Scan for the cell matching the given text and deliver its [X, Y] coordinate at center. 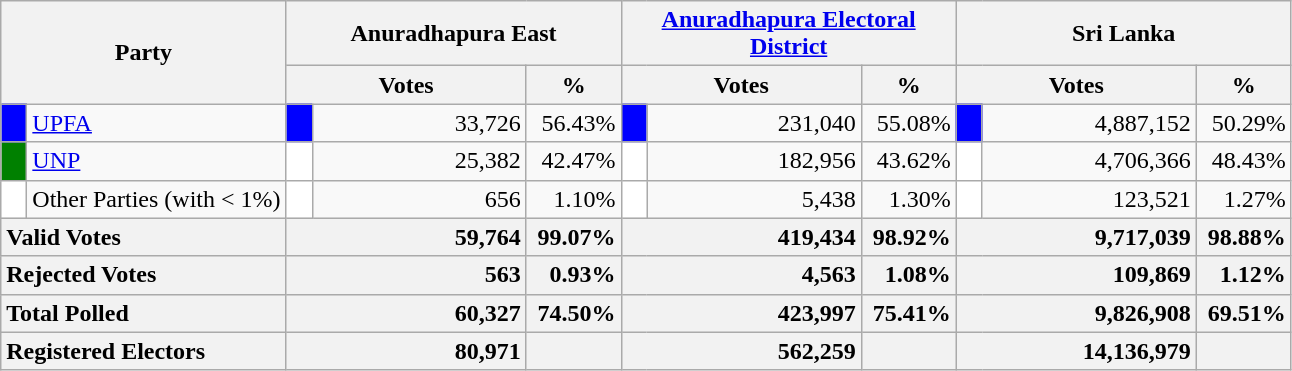
99.07% [574, 237]
Sri Lanka [1124, 34]
80,971 [406, 351]
42.47% [574, 161]
75.41% [908, 313]
74.50% [574, 313]
563 [406, 275]
Anuradhapura East [454, 34]
43.62% [908, 161]
25,382 [419, 161]
Total Polled [144, 313]
Valid Votes [144, 237]
55.08% [908, 123]
UNP [156, 161]
33,726 [419, 123]
1.12% [1244, 275]
419,434 [741, 237]
1.30% [908, 199]
Rejected Votes [144, 275]
98.88% [1244, 237]
9,717,039 [1076, 237]
UPFA [156, 123]
1.08% [908, 275]
5,438 [754, 199]
1.10% [574, 199]
69.51% [1244, 313]
98.92% [908, 237]
50.29% [1244, 123]
4,887,152 [1089, 123]
Party [144, 52]
123,521 [1089, 199]
423,997 [741, 313]
48.43% [1244, 161]
182,956 [754, 161]
0.93% [574, 275]
56.43% [574, 123]
1.27% [1244, 199]
231,040 [754, 123]
Registered Electors [144, 351]
59,764 [406, 237]
14,136,979 [1076, 351]
Other Parties (with < 1%) [156, 199]
109,869 [1076, 275]
4,563 [741, 275]
60,327 [406, 313]
Anuradhapura Electoral District [788, 34]
562,259 [741, 351]
9,826,908 [1076, 313]
4,706,366 [1089, 161]
656 [419, 199]
